Pinpoint the cell where the given text exists, returning its (X, Y) midpoint coordinate. 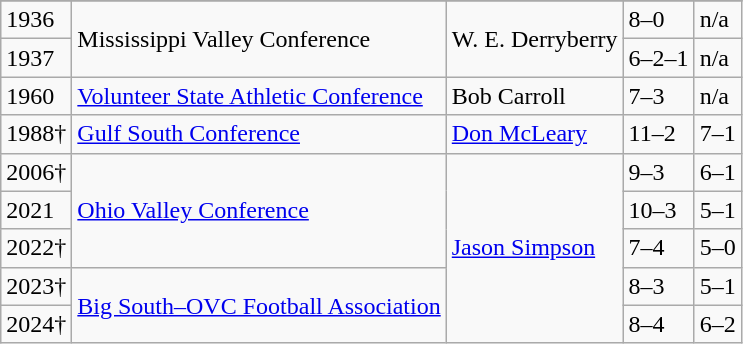
Jason Simpson (534, 248)
6–1 (718, 172)
7–3 (658, 96)
W. E. Derryberry (534, 39)
7–1 (718, 134)
10–3 (658, 210)
8–4 (658, 324)
2021 (36, 210)
5–0 (718, 248)
Ohio Valley Conference (259, 210)
8–3 (658, 286)
9–3 (658, 172)
Volunteer State Athletic Conference (259, 96)
2023† (36, 286)
1988† (36, 134)
2022† (36, 248)
11–2 (658, 134)
1937 (36, 58)
2024† (36, 324)
2006† (36, 172)
Don McLeary (534, 134)
1960 (36, 96)
Gulf South Conference (259, 134)
Big South–OVC Football Association (259, 305)
Mississippi Valley Conference (259, 39)
1936 (36, 20)
8–0 (658, 20)
6–2–1 (658, 58)
6–2 (718, 324)
7–4 (658, 248)
Bob Carroll (534, 96)
